Provide the (x, y) coordinate of the cell's center where the given text is located.  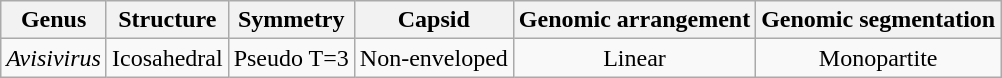
Genomic segmentation (878, 20)
Genomic arrangement (634, 20)
Non-enveloped (434, 58)
Linear (634, 58)
Structure (167, 20)
Icosahedral (167, 58)
Avisivirus (54, 58)
Symmetry (291, 20)
Genus (54, 20)
Pseudo T=3 (291, 58)
Capsid (434, 20)
Monopartite (878, 58)
